Search for the cell housing the specified text and yield its (x, y) center coordinate. 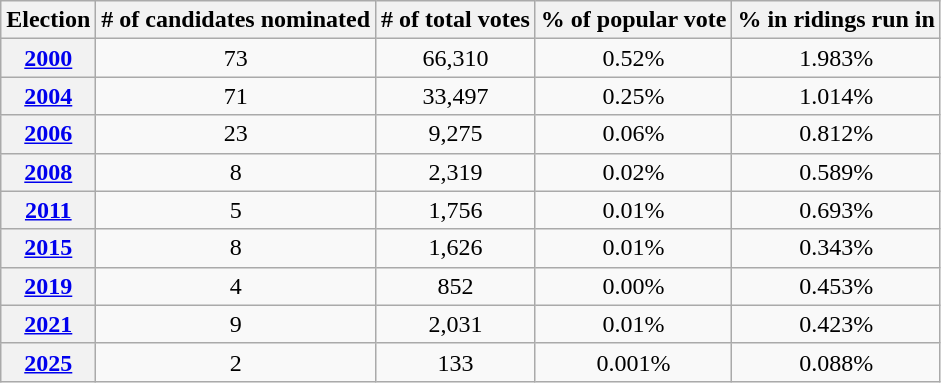
0.453% (836, 286)
2008 (48, 172)
0.343% (836, 248)
2000 (48, 58)
2004 (48, 96)
2019 (48, 286)
2021 (48, 324)
0.812% (836, 134)
0.589% (836, 172)
4 (236, 286)
66,310 (456, 58)
1,626 (456, 248)
0.693% (836, 210)
1.983% (836, 58)
2015 (48, 248)
2011 (48, 210)
9 (236, 324)
1,756 (456, 210)
33,497 (456, 96)
0.088% (836, 362)
133 (456, 362)
0.06% (634, 134)
0.25% (634, 96)
0.52% (634, 58)
0.02% (634, 172)
2,031 (456, 324)
# of candidates nominated (236, 20)
2,319 (456, 172)
2025 (48, 362)
0.00% (634, 286)
% of popular vote (634, 20)
852 (456, 286)
9,275 (456, 134)
Election (48, 20)
1.014% (836, 96)
0.001% (634, 362)
0.423% (836, 324)
71 (236, 96)
% in ridings run in (836, 20)
23 (236, 134)
# of total votes (456, 20)
2 (236, 362)
73 (236, 58)
2006 (48, 134)
5 (236, 210)
